Scan for the cell matching the given text and deliver its [x, y] coordinate at center. 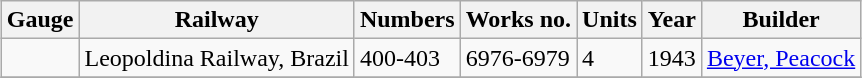
4 [610, 58]
Builder [780, 20]
Leopoldina Railway, Brazil [216, 58]
1943 [672, 58]
Gauge [40, 20]
Railway [216, 20]
Units [610, 20]
Beyer, Peacock [780, 58]
6976-6979 [518, 58]
Numbers [407, 20]
400-403 [407, 58]
Year [672, 20]
Works no. [518, 20]
